Output the (x, y) coordinate of the center of the cell containing the given text.  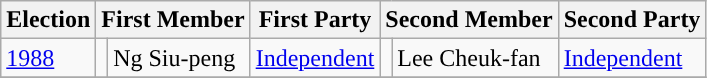
1988 (48, 58)
First Party (315, 20)
Election (48, 20)
Second Member (469, 20)
Ng Siu-peng (179, 58)
Second Party (632, 20)
First Member (173, 20)
Lee Cheuk-fan (475, 58)
